Search for the cell housing the specified text and yield its [x, y] center coordinate. 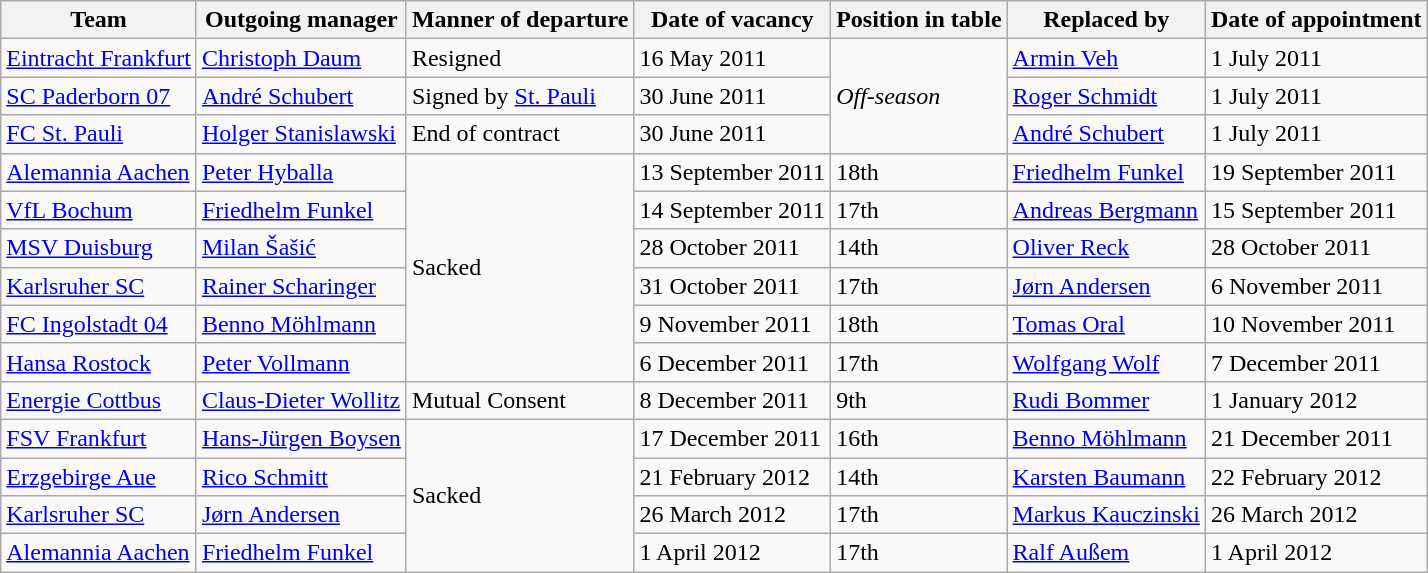
VfL Bochum [99, 210]
Roger Schmidt [1106, 96]
Hans-Jürgen Boysen [301, 438]
13 September 2011 [732, 172]
MSV Duisburg [99, 248]
6 December 2011 [732, 362]
End of contract [520, 134]
Energie Cottbus [99, 400]
FC Ingolstadt 04 [99, 324]
Eintracht Frankfurt [99, 58]
10 November 2011 [1316, 324]
Armin Veh [1106, 58]
Rico Schmitt [301, 477]
Christoph Daum [301, 58]
Date of vacancy [732, 20]
Ralf Außem [1106, 553]
Andreas Bergmann [1106, 210]
Tomas Oral [1106, 324]
19 September 2011 [1316, 172]
Resigned [520, 58]
Manner of departure [520, 20]
Hansa Rostock [99, 362]
Wolfgang Wolf [1106, 362]
9 November 2011 [732, 324]
9th [919, 400]
SC Paderborn 07 [99, 96]
17 December 2011 [732, 438]
Signed by St. Pauli [520, 96]
Holger Stanislawski [301, 134]
Mutual Consent [520, 400]
FSV Frankfurt [99, 438]
Peter Vollmann [301, 362]
Peter Hyballa [301, 172]
Oliver Reck [1106, 248]
7 December 2011 [1316, 362]
31 October 2011 [732, 286]
Date of appointment [1316, 20]
6 November 2011 [1316, 286]
22 February 2012 [1316, 477]
Claus-Dieter Wollitz [301, 400]
Outgoing manager [301, 20]
21 February 2012 [732, 477]
Rudi Bommer [1106, 400]
Markus Kauczinski [1106, 515]
Milan Šašić [301, 248]
16th [919, 438]
Karsten Baumann [1106, 477]
14 September 2011 [732, 210]
1 January 2012 [1316, 400]
Rainer Scharinger [301, 286]
Position in table [919, 20]
15 September 2011 [1316, 210]
Erzgebirge Aue [99, 477]
16 May 2011 [732, 58]
21 December 2011 [1316, 438]
8 December 2011 [732, 400]
Team [99, 20]
Replaced by [1106, 20]
Off-season [919, 96]
FC St. Pauli [99, 134]
